Locate the cell with the specified text and output its [X, Y] center coordinate. 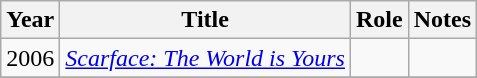
Year [30, 20]
Title [206, 20]
Notes [442, 20]
Role [379, 20]
2006 [30, 58]
Scarface: The World is Yours [206, 58]
